Return (x, y) of the center of cell containing provided text 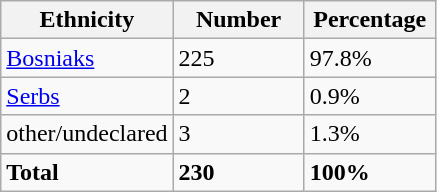
Number (238, 20)
Percentage (370, 20)
Serbs (87, 96)
100% (370, 172)
2 (238, 96)
other/undeclared (87, 134)
225 (238, 58)
230 (238, 172)
0.9% (370, 96)
1.3% (370, 134)
97.8% (370, 58)
Total (87, 172)
Bosniaks (87, 58)
Ethnicity (87, 20)
3 (238, 134)
